Search for the cell housing the specified text and yield its [x, y] center coordinate. 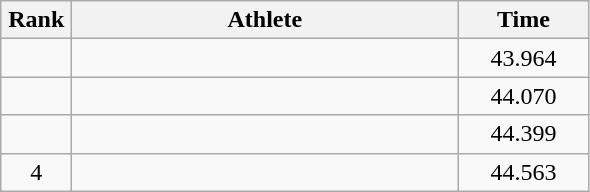
44.070 [524, 96]
44.399 [524, 134]
44.563 [524, 172]
Rank [36, 20]
4 [36, 172]
Time [524, 20]
Athlete [265, 20]
43.964 [524, 58]
